Search for the cell housing the specified text and yield its [X, Y] center coordinate. 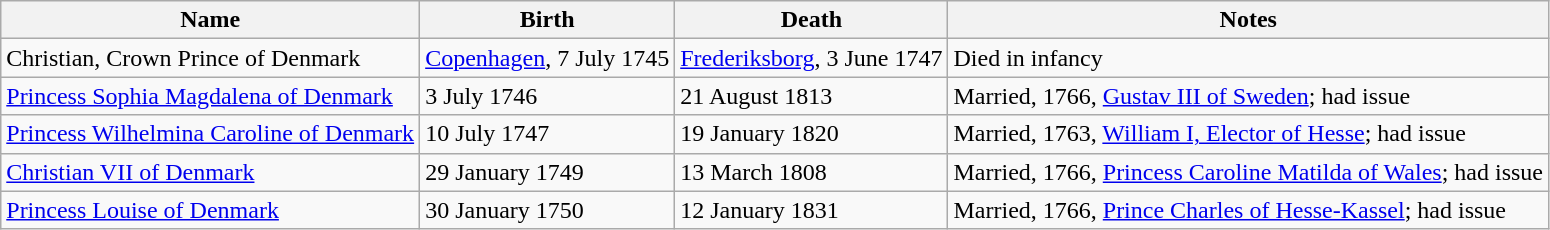
3 July 1746 [548, 96]
Christian, Crown Prince of Denmark [210, 58]
10 July 1747 [548, 134]
Name [210, 20]
12 January 1831 [812, 210]
19 January 1820 [812, 134]
21 August 1813 [812, 96]
Married, 1763, William I, Elector of Hesse; had issue [1248, 134]
Death [812, 20]
Married, 1766, Gustav III of Sweden; had issue [1248, 96]
Princess Sophia Magdalena of Denmark [210, 96]
30 January 1750 [548, 210]
Married, 1766, Princess Caroline Matilda of Wales; had issue [1248, 172]
Married, 1766, Prince Charles of Hesse-Kassel; had issue [1248, 210]
13 March 1808 [812, 172]
Birth [548, 20]
Princess Louise of Denmark [210, 210]
29 January 1749 [548, 172]
Died in infancy [1248, 58]
Frederiksborg, 3 June 1747 [812, 58]
Copenhagen, 7 July 1745 [548, 58]
Notes [1248, 20]
Christian VII of Denmark [210, 172]
Princess Wilhelmina Caroline of Denmark [210, 134]
